Find where the given text appears and provide that cell's center as (X, Y) coordinate. 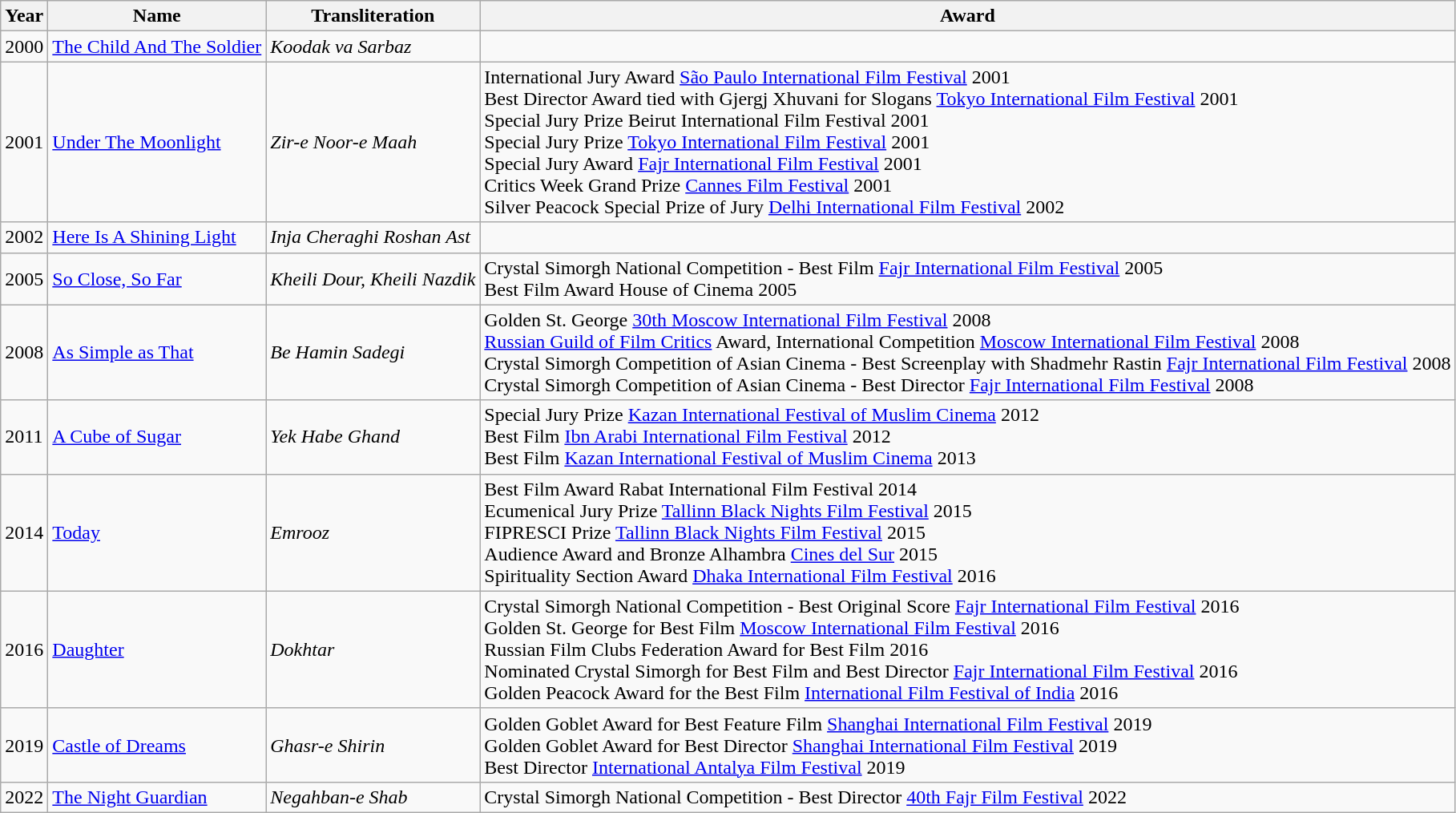
The Night Guardian (157, 797)
Koodak va Sarbaz (373, 47)
Transliteration (373, 16)
Emrooz (373, 532)
The Child And The Soldier (157, 47)
2002 (24, 237)
Ghasr-e Shirin (373, 745)
Negahban-e Shab (373, 797)
So Close, So Far (157, 279)
Under The Moonlight (157, 142)
Today (157, 532)
Crystal Simorgh National Competition - Best Film Fajr International Film Festival 2005Best Film Award House of Cinema 2005 (968, 279)
Kheili Dour, Kheili Nazdik (373, 279)
2016 (24, 649)
As Simple as That (157, 353)
Be Hamin Sadegi (373, 353)
Award (968, 16)
2011 (24, 437)
Dokhtar (373, 649)
Daughter (157, 649)
Name (157, 16)
2001 (24, 142)
Crystal Simorgh National Competition - Best Director 40th Fajr Film Festival 2022 (968, 797)
2005 (24, 279)
Yek Habe Ghand (373, 437)
Castle of Dreams (157, 745)
2014 (24, 532)
Inja Cheraghi Roshan Ast (373, 237)
Year (24, 16)
2022 (24, 797)
2019 (24, 745)
Zir-e Noor-e Maah (373, 142)
2008 (24, 353)
Here Is A Shining Light (157, 237)
A Cube of Sugar (157, 437)
2000 (24, 47)
